Output the (X, Y) coordinate of the center of the cell containing the given text.  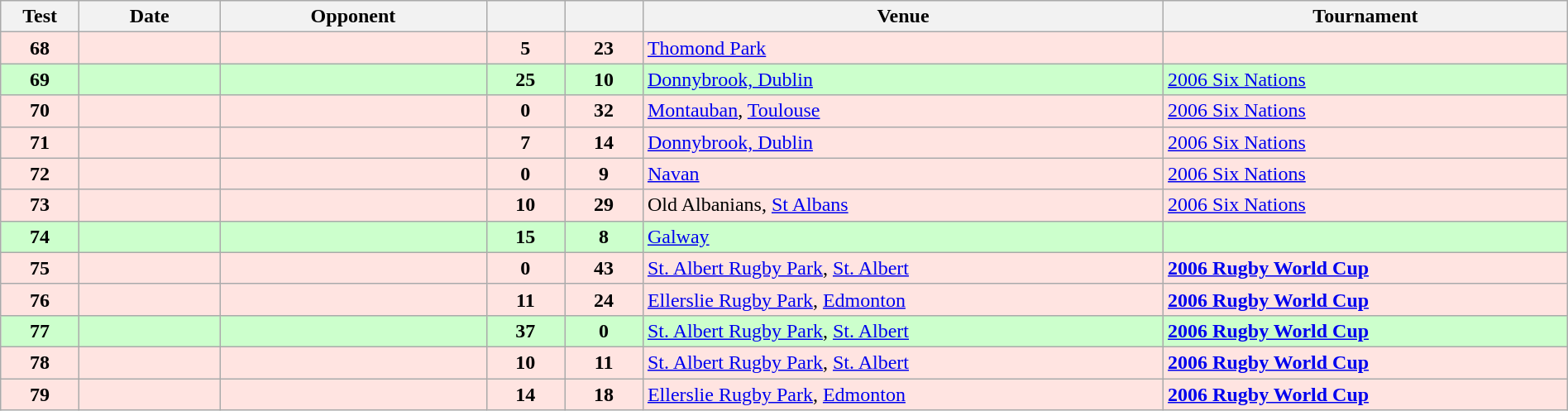
Thomond Park (903, 48)
32 (604, 111)
71 (40, 142)
18 (604, 394)
69 (40, 79)
74 (40, 237)
79 (40, 394)
Montauban, Toulouse (903, 111)
15 (526, 237)
Opponent (353, 17)
75 (40, 268)
Tournament (1366, 17)
25 (526, 79)
Test (40, 17)
43 (604, 268)
8 (604, 237)
76 (40, 299)
77 (40, 331)
23 (604, 48)
29 (604, 205)
Navan (903, 174)
9 (604, 174)
7 (526, 142)
37 (526, 331)
73 (40, 205)
Date (149, 17)
5 (526, 48)
72 (40, 174)
Venue (903, 17)
Galway (903, 237)
70 (40, 111)
24 (604, 299)
Old Albanians, St Albans (903, 205)
78 (40, 362)
68 (40, 48)
